Provide the [X, Y] coordinate of the cell's center where the given text is located.  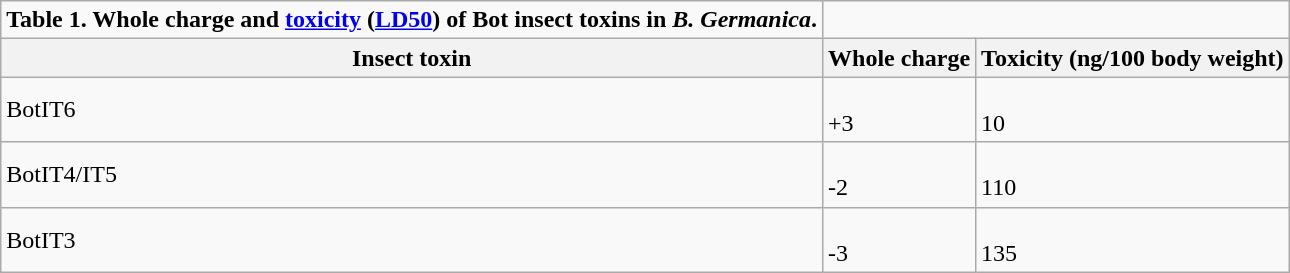
110 [1133, 174]
BotIT3 [412, 240]
-3 [900, 240]
Table 1. Whole charge and toxicity (LD50) of Bot insect toxins in B. Germanica. [412, 20]
Insect toxin [412, 58]
10 [1133, 110]
135 [1133, 240]
+3 [900, 110]
-2 [900, 174]
Toxicity (ng/100 body weight) [1133, 58]
BotIT4/IT5 [412, 174]
Whole charge [900, 58]
BotIT6 [412, 110]
